Pinpoint the cell where the given text exists, returning its (x, y) midpoint coordinate. 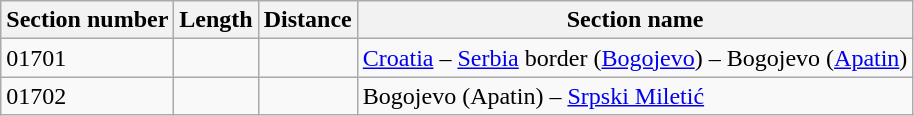
Length (216, 20)
01701 (88, 58)
Distance (308, 20)
Section number (88, 20)
Bogojevo (Apatin) – Srpski Miletić (635, 96)
Section name (635, 20)
01702 (88, 96)
Croatia – Serbia border (Bogojevo) – Bogojevo (Apatin) (635, 58)
